Output the (x, y) coordinate of the center of the cell containing the given text.  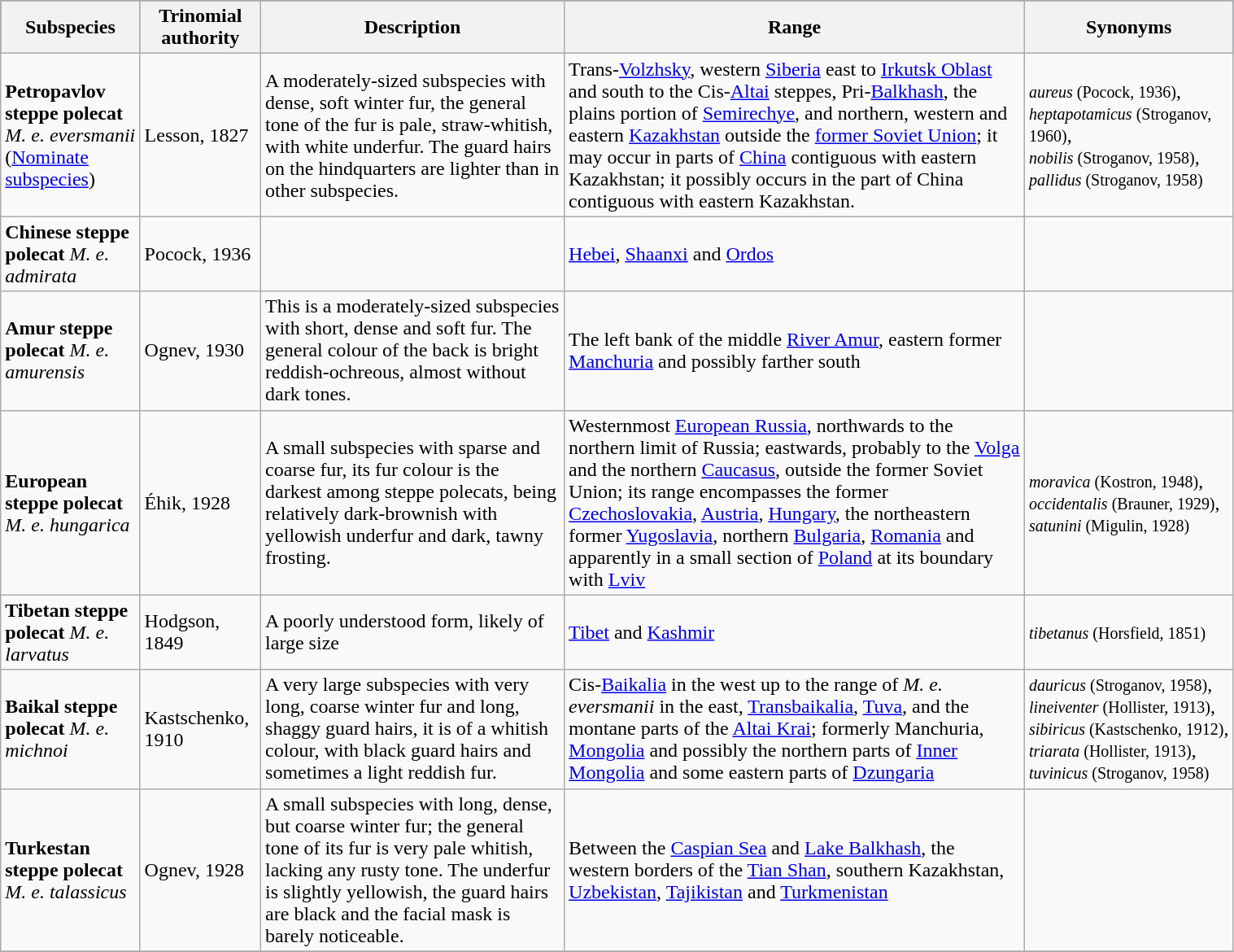
The left bank of the middle River Amur, eastern former Manchuria and possibly farther south (795, 351)
Description (413, 28)
Between the Caspian Sea and Lake Balkhash, the western borders of the Tian Shan, southern Kazakhstan, Uzbekistan, Tajikistan and Turkmenistan (795, 870)
Chinese steppe polecat M. e. admirata (70, 254)
Ognev, 1928 (200, 870)
aureus (Pocock, 1936), heptapotamicus (Stroganov, 1960),nobilis (Stroganov, 1958), pallidus (Stroganov, 1958) (1129, 135)
Tibetan steppe polecat M. e. larvatus (70, 632)
Pocock, 1936 (200, 254)
Ognev, 1930 (200, 351)
A poorly understood form, likely of large size (413, 632)
Amur steppe polecat M. e. amurensis (70, 351)
Petropavlov steppe polecat M. e. eversmanii(Nominate subspecies) (70, 135)
Subspecies (70, 28)
Kastschenko, 1910 (200, 729)
Tibet and Kashmir (795, 632)
Range (795, 28)
Turkestan steppe polecat M. e. talassicus (70, 870)
European steppe polecat M. e. hungarica (70, 503)
dauricus (Stroganov, 1958), lineiventer (Hollister, 1913), sibiricus (Kastschenko, 1912), triarata (Hollister, 1913), tuvinicus (Stroganov, 1958) (1129, 729)
tibetanus (Horsfield, 1851) (1129, 632)
Hebei, Shaanxi and Ordos (795, 254)
Synonyms (1129, 28)
Éhik, 1928 (200, 503)
Trinomial authority (200, 28)
Lesson, 1827 (200, 135)
Hodgson, 1849 (200, 632)
Baikal steppe polecat M. e. michnoi (70, 729)
moravica (Kostron, 1948), occidentalis (Brauner, 1929), satunini (Migulin, 1928) (1129, 503)
